Detect which cell encompasses the target text, then output its (X, Y) center coordinate. 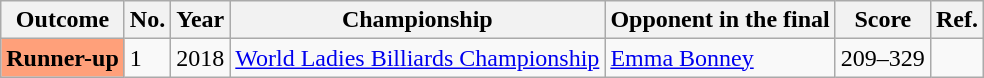
Runner-up (63, 58)
Championship (418, 20)
Opponent in the final (720, 20)
No. (147, 20)
Ref. (956, 20)
Outcome (63, 20)
Emma Bonney (720, 58)
Score (882, 20)
World Ladies Billiards Championship (418, 58)
Year (200, 20)
2018 (200, 58)
209–329 (882, 58)
1 (147, 58)
